Determine the [X, Y] coordinate at the center of the cell enclosing the given text.  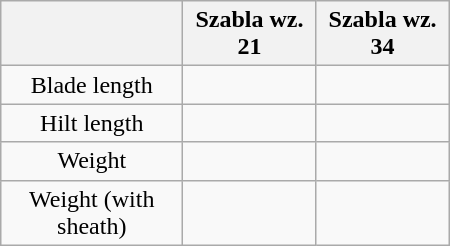
Hilt length [92, 123]
Szabla wz. 34 [382, 34]
Weight (with sheath) [92, 212]
Weight [92, 161]
Blade length [92, 85]
Szabla wz. 21 [250, 34]
